Find where the given text appears and provide that cell's center as [x, y] coordinate. 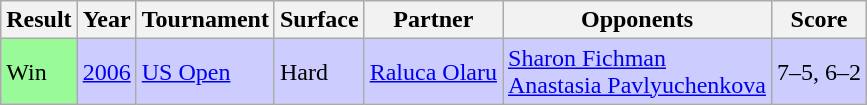
Tournament [205, 20]
Surface [319, 20]
Win [39, 72]
US Open [205, 72]
Partner [433, 20]
Raluca Olaru [433, 72]
Opponents [636, 20]
7–5, 6–2 [818, 72]
Year [106, 20]
2006 [106, 72]
Score [818, 20]
Sharon Fichman Anastasia Pavlyuchenkova [636, 72]
Hard [319, 72]
Result [39, 20]
